Provide the (X, Y) coordinate of the cell's center where the given text is located.  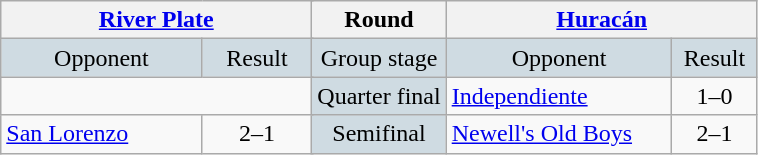
River Plate (156, 20)
1–0 (714, 96)
Round (379, 20)
Group stage (379, 58)
Independiente (559, 96)
Huracán (602, 20)
Newell's Old Boys (559, 134)
Semifinal (379, 134)
San Lorenzo (102, 134)
Quarter final (379, 96)
